From the cell containing the given text, extract its center point as (X, Y) coordinate. 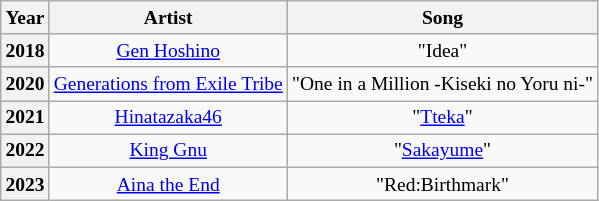
2018 (25, 50)
"Idea" (442, 50)
"Tteka" (442, 118)
"Sakayume" (442, 150)
"Red:Birthmark" (442, 184)
2021 (25, 118)
Song (442, 18)
2022 (25, 150)
King Gnu (168, 150)
2020 (25, 84)
"One in a Million -Kiseki no Yoru ni-" (442, 84)
Artist (168, 18)
Year (25, 18)
Aina the End (168, 184)
2023 (25, 184)
Generations from Exile Tribe (168, 84)
Gen Hoshino (168, 50)
Hinatazaka46 (168, 118)
